Return the (x, y) coordinate for the center point of the cell that contains the specified text.  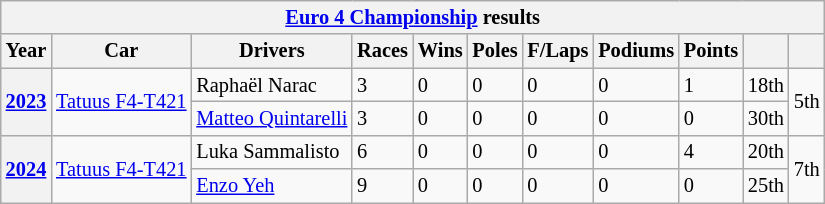
1 (711, 85)
Points (711, 51)
5th (807, 102)
F/Laps (558, 51)
Drivers (272, 51)
Podiums (636, 51)
30th (766, 118)
Matteo Quintarelli (272, 118)
6 (382, 152)
2024 (26, 168)
Car (121, 51)
9 (382, 186)
Poles (496, 51)
Year (26, 51)
Luka Sammalisto (272, 152)
Raphaël Narac (272, 85)
7th (807, 168)
18th (766, 85)
4 (711, 152)
20th (766, 152)
Enzo Yeh (272, 186)
25th (766, 186)
2023 (26, 102)
Euro 4 Championship results (413, 17)
Races (382, 51)
Wins (440, 51)
